Identify which cell holds the provided text, then report its (X, Y) central coordinate. 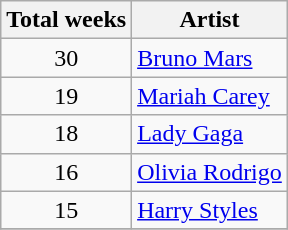
Bruno Mars (210, 58)
Harry Styles (210, 210)
18 (66, 134)
Artist (210, 20)
15 (66, 210)
19 (66, 96)
Total weeks (66, 20)
Lady Gaga (210, 134)
30 (66, 58)
16 (66, 172)
Olivia Rodrigo (210, 172)
Mariah Carey (210, 96)
